Output the (x, y) coordinate of the center of the cell containing the given text.  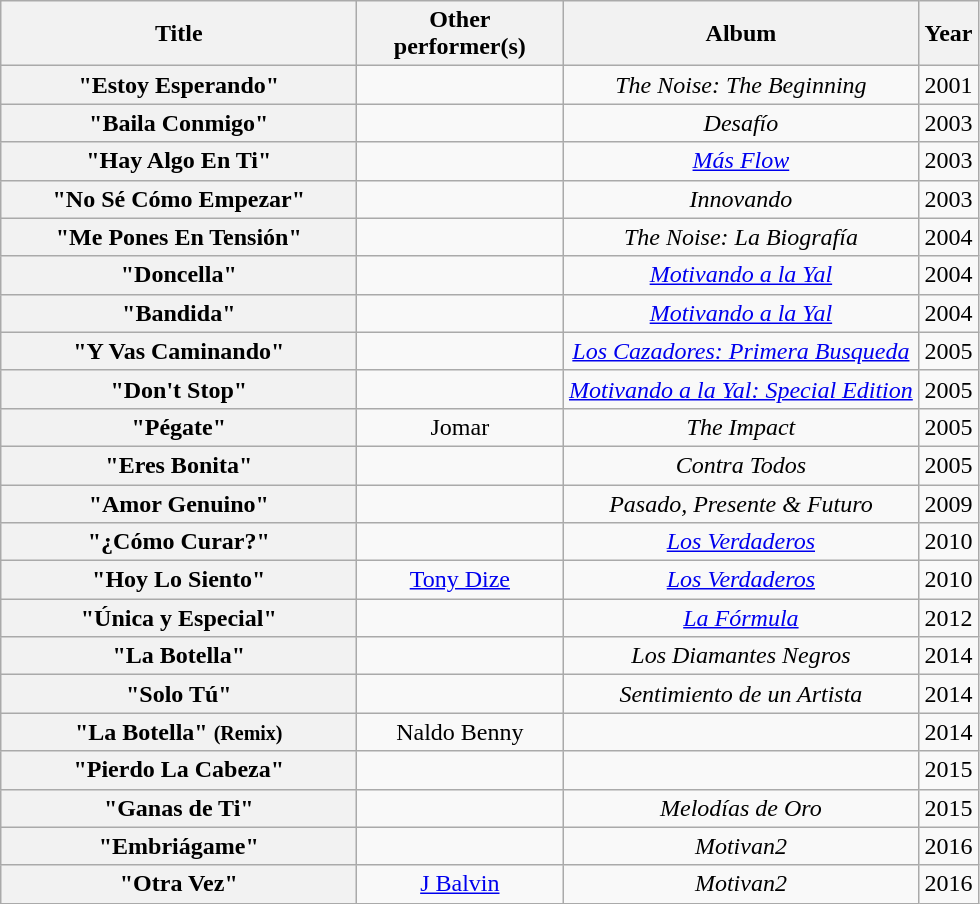
The Impact (741, 427)
La Fórmula (741, 618)
"Hoy Lo Siento" (179, 580)
"Estoy Esperando" (179, 85)
"Y Vas Caminando" (179, 351)
Year (948, 34)
"Hay Algo En Ti" (179, 161)
Other performer(s) (460, 34)
Motivando a la Yal: Special Edition (741, 389)
Jomar (460, 427)
Innovando (741, 199)
"Solo Tú" (179, 694)
Melodías de Oro (741, 808)
"Amor Genuino" (179, 503)
2012 (948, 618)
2009 (948, 503)
The Noise: The Beginning (741, 85)
"Me Pones En Tensión" (179, 237)
Naldo Benny (460, 732)
"Ganas de Ti" (179, 808)
Tony Dize (460, 580)
"La Botella" (Remix) (179, 732)
Los Cazadores: Primera Busqueda (741, 351)
"Otra Vez" (179, 884)
"Única y Especial" (179, 618)
The Noise: La Biografía (741, 237)
"La Botella" (179, 656)
"Embriágame" (179, 846)
Album (741, 34)
"Pierdo La Cabeza" (179, 770)
Desafío (741, 123)
"Eres Bonita" (179, 465)
Los Diamantes Negros (741, 656)
Más Flow (741, 161)
"No Sé Cómo Empezar" (179, 199)
"Pégate" (179, 427)
Sentimiento de un Artista (741, 694)
Title (179, 34)
"Don't Stop" (179, 389)
J Balvin (460, 884)
2001 (948, 85)
Pasado, Presente & Futuro (741, 503)
"Doncella" (179, 275)
"Bandida" (179, 313)
Contra Todos (741, 465)
"¿Cómo Curar?" (179, 542)
"Baila Conmigo" (179, 123)
